Locate the cell with the specified text and output its (x, y) center coordinate. 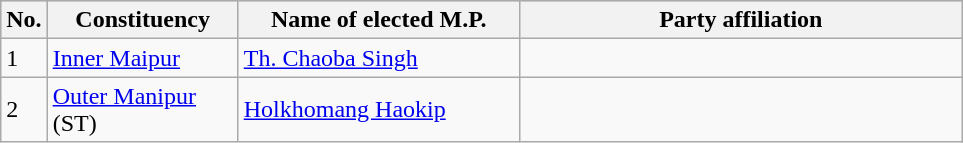
Party affiliation (740, 20)
2 (24, 110)
Th. Chaoba Singh (378, 58)
Constituency (142, 20)
Holkhomang Haokip (378, 110)
No. (24, 20)
Inner Maipur (142, 58)
1 (24, 58)
Outer Manipur (ST) (142, 110)
Name of elected M.P. (378, 20)
